Return [x, y] of the center of cell containing provided text 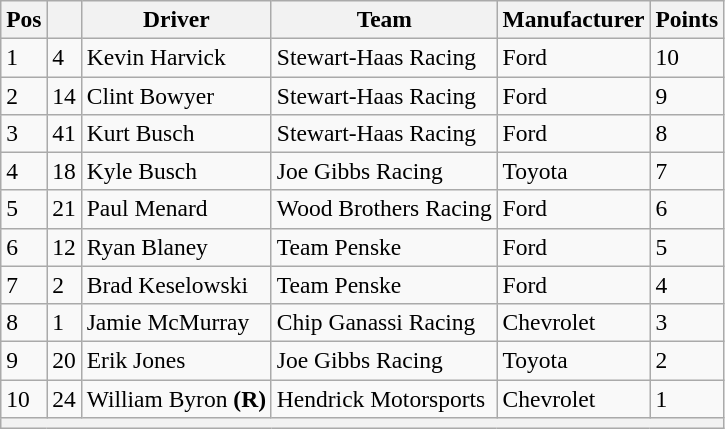
Hendrick Motorsports [384, 398]
Chip Ganassi Racing [384, 322]
21 [64, 209]
Driver [176, 19]
Kevin Harvick [176, 57]
Points [687, 19]
Pos [24, 19]
20 [64, 360]
Team [384, 19]
Kurt Busch [176, 133]
Ryan Blaney [176, 247]
Jamie McMurray [176, 322]
Paul Menard [176, 209]
12 [64, 247]
18 [64, 171]
Kyle Busch [176, 171]
Brad Keselowski [176, 285]
14 [64, 95]
Clint Bowyer [176, 95]
41 [64, 133]
Wood Brothers Racing [384, 209]
William Byron (R) [176, 398]
Manufacturer [574, 19]
Erik Jones [176, 360]
24 [64, 398]
